Return the (x, y) coordinate for the center point of the cell that contains the specified text.  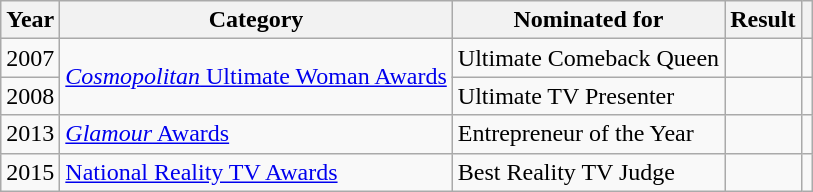
Ultimate Comeback Queen (588, 58)
2007 (30, 58)
2008 (30, 96)
Glamour Awards (256, 134)
Year (30, 20)
2013 (30, 134)
Best Reality TV Judge (588, 172)
Nominated for (588, 20)
National Reality TV Awards (256, 172)
Category (256, 20)
Result (763, 20)
2015 (30, 172)
Entrepreneur of the Year (588, 134)
Cosmopolitan Ultimate Woman Awards (256, 77)
Ultimate TV Presenter (588, 96)
